Search for the cell housing the specified text and yield its (X, Y) center coordinate. 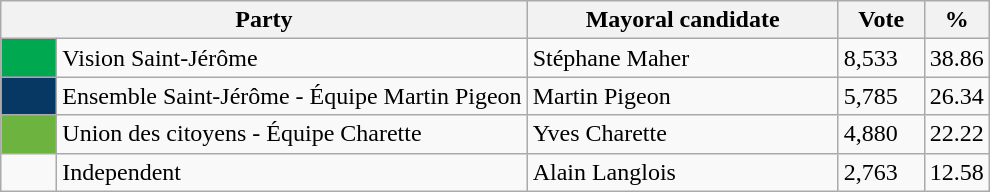
Party (264, 20)
Vision Saint-Jérôme (292, 58)
Martin Pigeon (682, 96)
Alain Langlois (682, 172)
Independent (292, 172)
22.22 (956, 134)
38.86 (956, 58)
2,763 (881, 172)
Union des citoyens - Équipe Charette (292, 134)
Mayoral candidate (682, 20)
Yves Charette (682, 134)
5,785 (881, 96)
% (956, 20)
4,880 (881, 134)
8,533 (881, 58)
Stéphane Maher (682, 58)
26.34 (956, 96)
12.58 (956, 172)
Vote (881, 20)
Ensemble Saint-Jérôme - Équipe Martin Pigeon (292, 96)
